Detect which cell encompasses the target text, then output its [X, Y] center coordinate. 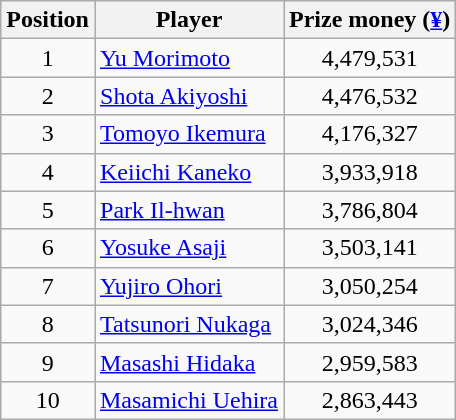
Tomoyo Ikemura [188, 134]
1 [48, 58]
6 [48, 248]
Park Il-hwan [188, 210]
2 [48, 96]
3,024,346 [370, 324]
Position [48, 20]
4 [48, 172]
10 [48, 400]
9 [48, 362]
3,786,804 [370, 210]
Prize money (¥) [370, 20]
Keiichi Kaneko [188, 172]
4,476,532 [370, 96]
2,959,583 [370, 362]
Yosuke Asaji [188, 248]
4,479,531 [370, 58]
Tatsunori Nukaga [188, 324]
3,933,918 [370, 172]
5 [48, 210]
Player [188, 20]
Yu Morimoto [188, 58]
3 [48, 134]
Shota Akiyoshi [188, 96]
7 [48, 286]
Masamichi Uehira [188, 400]
3,050,254 [370, 286]
3,503,141 [370, 248]
8 [48, 324]
4,176,327 [370, 134]
2,863,443 [370, 400]
Yujiro Ohori [188, 286]
Masashi Hidaka [188, 362]
